Return (X, Y) of the center of cell containing provided text 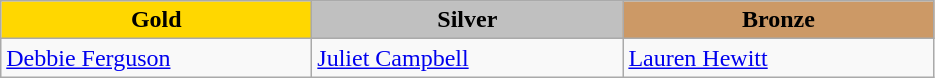
Juliet Campbell (468, 58)
Bronze (778, 20)
Gold (156, 20)
Debbie Ferguson (156, 58)
Silver (468, 20)
Lauren Hewitt (778, 58)
